Output the (X, Y) coordinate of the center of the cell containing the given text.  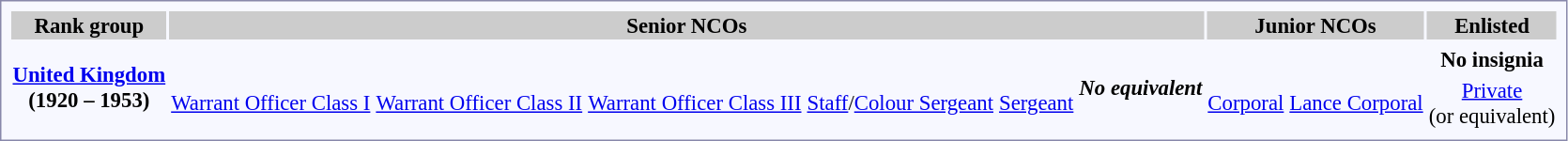
United Kingdom(1920 – 1953) (89, 87)
Warrant Officer Class I (270, 103)
No equivalent (1141, 87)
Private(or equivalent) (1492, 103)
Sergeant (1037, 103)
Rank group (89, 25)
Corporal (1246, 103)
Staff/Colour Sergeant (900, 103)
Junior NCOs (1315, 25)
Warrant Officer Class II (479, 103)
Lance Corporal (1356, 103)
No insignia (1492, 59)
Enlisted (1492, 25)
Senior NCOs (687, 25)
Warrant Officer Class III (695, 103)
